Return [x, y] of the center of cell containing provided text 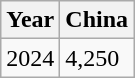
4,250 [97, 58]
2024 [30, 58]
Year [30, 20]
China [97, 20]
